For the text-containing cell, return its midpoint in (x, y) coordinate format. 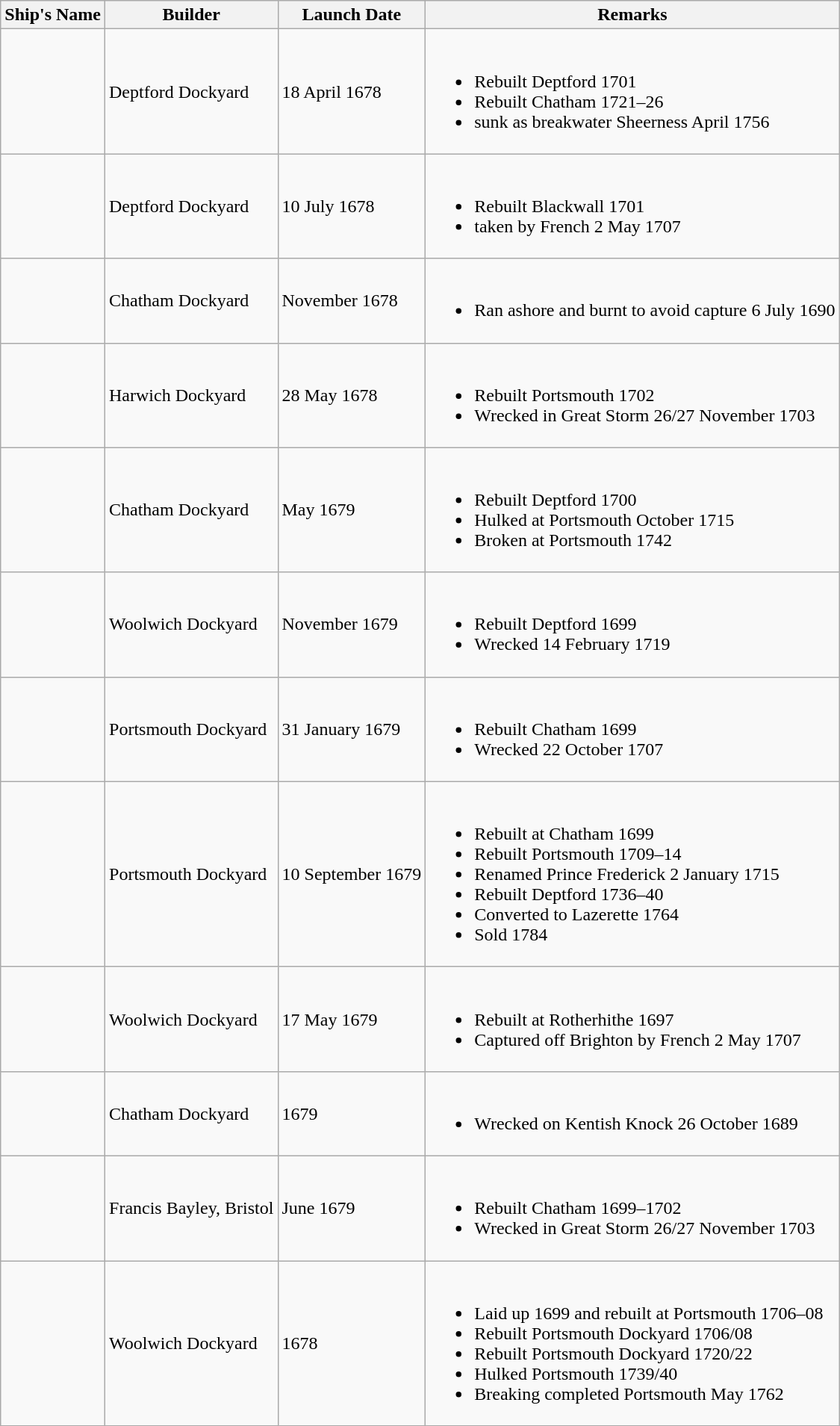
Rebuilt at Rotherhithe 1697Captured off Brighton by French 2 May 1707 (632, 1019)
Rebuilt at Chatham 1699Rebuilt Portsmouth 1709–14Renamed Prince Frederick 2 January 1715Rebuilt Deptford 1736–40Converted to Lazerette 1764Sold 1784 (632, 874)
31 January 1679 (352, 729)
Rebuilt Deptford 1700Hulked at Portsmouth October 1715Broken at Portsmouth 1742 (632, 509)
Rebuilt Portsmouth 1702Wrecked in Great Storm 26/27 November 1703 (632, 395)
November 1678 (352, 300)
Wrecked on Kentish Knock 26 October 1689 (632, 1113)
Francis Bayley, Bristol (191, 1208)
Rebuilt Chatham 1699–1702Wrecked in Great Storm 26/27 November 1703 (632, 1208)
10 July 1678 (352, 206)
June 1679 (352, 1208)
Harwich Dockyard (191, 395)
Remarks (632, 15)
10 September 1679 (352, 874)
1678 (352, 1343)
Rebuilt Chatham 1699Wrecked 22 October 1707 (632, 729)
Launch Date (352, 15)
Rebuilt Deptford 1701Rebuilt Chatham 1721–26sunk as breakwater Sheerness April 1756 (632, 91)
November 1679 (352, 624)
Ship's Name (53, 15)
Rebuilt Deptford 1699Wrecked 14 February 1719 (632, 624)
May 1679 (352, 509)
28 May 1678 (352, 395)
17 May 1679 (352, 1019)
18 April 1678 (352, 91)
1679 (352, 1113)
Ran ashore and burnt to avoid capture 6 July 1690 (632, 300)
Builder (191, 15)
Rebuilt Blackwall 1701taken by French 2 May 1707 (632, 206)
